Locate the cell with the specified text and output its [x, y] center coordinate. 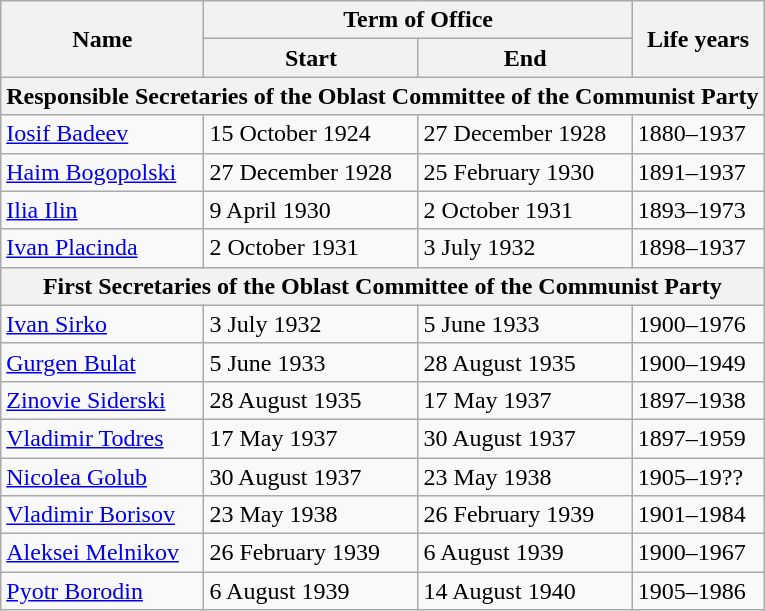
1880–1937 [698, 134]
1905–19?? [698, 477]
15 October 1924 [311, 134]
14 August 1940 [525, 591]
1891–1937 [698, 172]
Zinovie Siderski [102, 400]
Start [311, 58]
Nicolea Golub [102, 477]
Ilia Ilin [102, 210]
Vladimir Borisov [102, 515]
Vladimir Todres [102, 438]
Pyotr Borodin [102, 591]
1905–1986 [698, 591]
1901–1984 [698, 515]
Haim Bogopolski [102, 172]
Term of Office [418, 20]
9 April 1930 [311, 210]
Ivan Sirko [102, 324]
Life years [698, 39]
1900–1949 [698, 362]
End [525, 58]
1897–1938 [698, 400]
1897–1959 [698, 438]
Ivan Placinda [102, 248]
Name [102, 39]
1898–1937 [698, 248]
Aleksei Melnikov [102, 553]
First Secretaries of the Oblast Committee of the Communist Party [382, 286]
Gurgen Bulat [102, 362]
1900–1967 [698, 553]
25 February 1930 [525, 172]
Responsible Secretaries of the Oblast Committee of the Communist Party [382, 96]
1900–1976 [698, 324]
Iosif Badeev [102, 134]
1893–1973 [698, 210]
